Return the [X, Y] coordinate for the center point of the cell that contains the specified text.  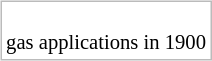
gas applications in 1900 [106, 32]
